Determine the [X, Y] coordinate at the center of the cell enclosing the given text.  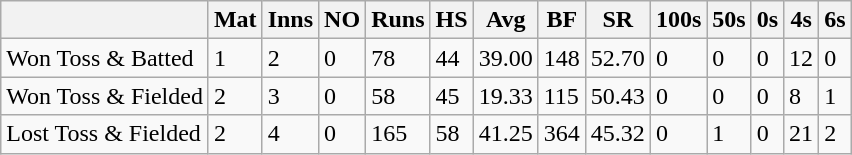
50s [729, 20]
148 [562, 58]
78 [398, 58]
8 [802, 96]
45.32 [618, 134]
165 [398, 134]
NO [342, 20]
3 [290, 96]
Won Toss & Batted [105, 58]
44 [452, 58]
45 [452, 96]
BF [562, 20]
SR [618, 20]
Won Toss & Fielded [105, 96]
364 [562, 134]
21 [802, 134]
39.00 [506, 58]
0s [767, 20]
41.25 [506, 134]
Runs [398, 20]
4 [290, 134]
52.70 [618, 58]
Lost Toss & Fielded [105, 134]
6s [835, 20]
HS [452, 20]
100s [678, 20]
12 [802, 58]
50.43 [618, 96]
115 [562, 96]
4s [802, 20]
Mat [235, 20]
Avg [506, 20]
Inns [290, 20]
19.33 [506, 96]
